Pinpoint the cell where the given text exists, returning its [x, y] midpoint coordinate. 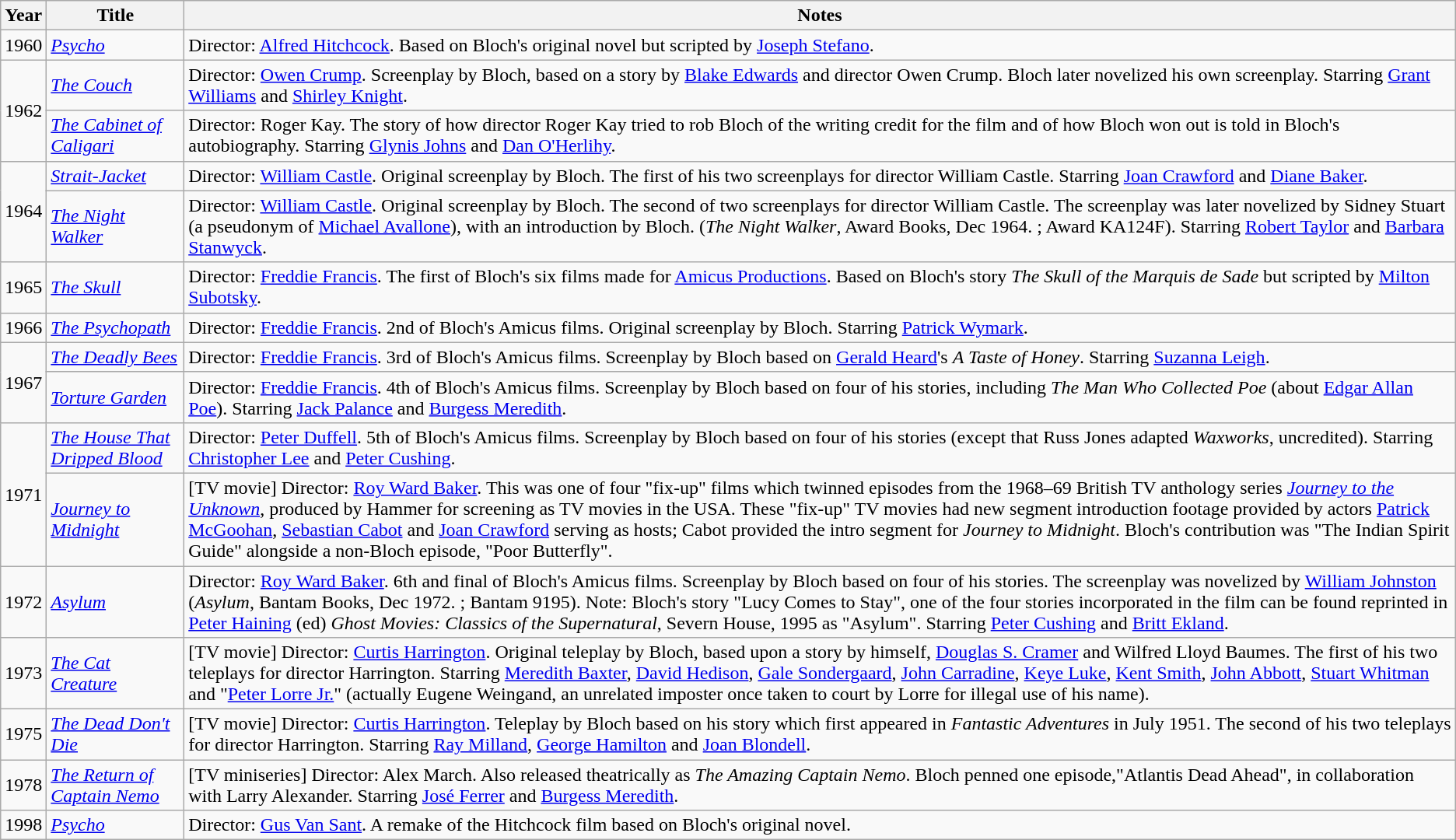
Director: Gus Van Sant. A remake of the Hitchcock film based on Bloch's original novel. [820, 825]
1966 [23, 327]
1964 [23, 212]
The Cat Creature [115, 674]
1972 [23, 602]
Director: Freddie Francis. 2nd of Bloch's Amicus films. Original screenplay by Bloch. Starring Patrick Wymark. [820, 327]
Year [23, 16]
Title [115, 16]
The Deadly Bees [115, 357]
The House That Dripped Blood [115, 448]
The Cabinet of Caligari [115, 135]
Director: Alfred Hitchcock. Based on Bloch's original novel but scripted by Joseph Stefano. [820, 45]
1960 [23, 45]
1965 [23, 288]
The Night Walker [115, 226]
Journey to Midnight [115, 520]
1971 [23, 494]
Notes [820, 16]
The Skull [115, 288]
1975 [23, 734]
1962 [23, 110]
The Couch [115, 86]
Strait-Jacket [115, 176]
The Return of Captain Nemo [115, 786]
1967 [23, 383]
The Dead Don't Die [115, 734]
1973 [23, 674]
1978 [23, 786]
Asylum [115, 602]
Director: Freddie Francis. 3rd of Bloch's Amicus films. Screenplay by Bloch based on Gerald Heard's A Taste of Honey. Starring Suzanna Leigh. [820, 357]
The Psychopath [115, 327]
Torture Garden [115, 397]
1998 [23, 825]
